From the cell containing the given text, extract its center point as (x, y) coordinate. 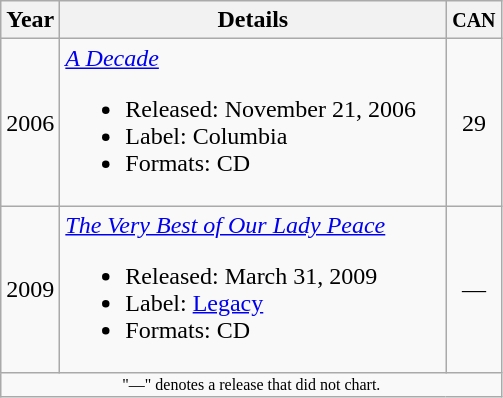
2006 (30, 122)
Details (253, 20)
2009 (30, 290)
CAN (474, 20)
A DecadeReleased: November 21, 2006Label: ColumbiaFormats: CD (253, 122)
29 (474, 122)
Year (30, 20)
The Very Best of Our Lady PeaceReleased: March 31, 2009Label: LegacyFormats: CD (253, 290)
"—" denotes a release that did not chart. (252, 385)
— (474, 290)
